For the text-containing cell, return its midpoint in [x, y] coordinate format. 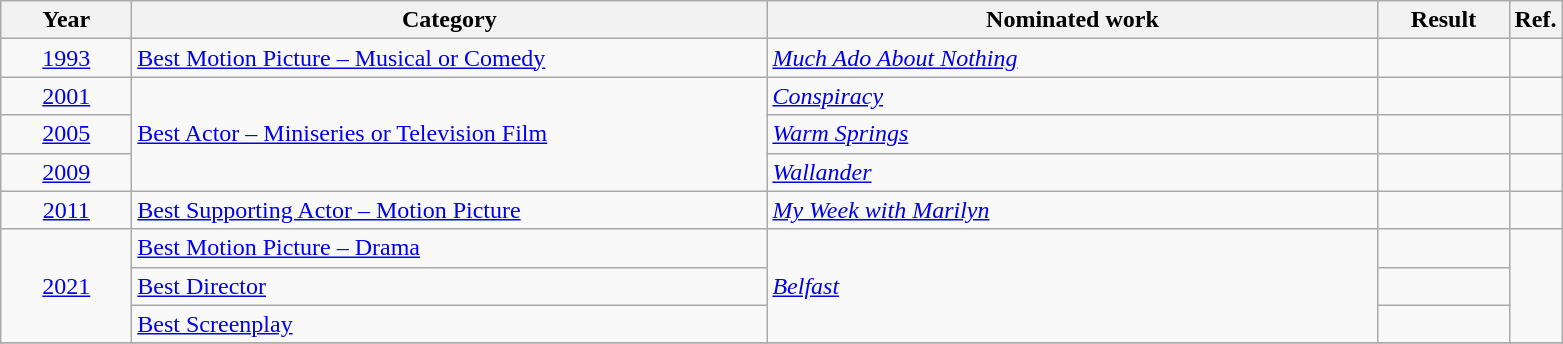
Best Motion Picture – Musical or Comedy [450, 58]
Best Screenplay [450, 324]
Warm Springs [1072, 134]
Best Actor – Miniseries or Television Film [450, 134]
2011 [66, 210]
Belfast [1072, 286]
Conspiracy [1072, 96]
Result [1444, 20]
Best Supporting Actor – Motion Picture [450, 210]
Ref. [1536, 20]
Best Motion Picture – Drama [450, 248]
2009 [66, 172]
Wallander [1072, 172]
2021 [66, 286]
Nominated work [1072, 20]
2001 [66, 96]
Category [450, 20]
My Week with Marilyn [1072, 210]
1993 [66, 58]
Best Director [450, 286]
Much Ado About Nothing [1072, 58]
2005 [66, 134]
Year [66, 20]
